Return the (X, Y) coordinate for the center point of the cell that contains the specified text.  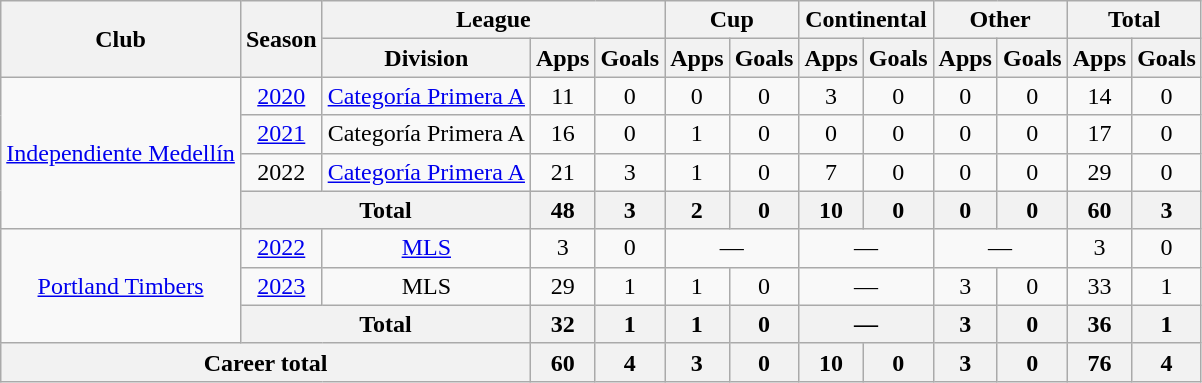
Continental (866, 20)
32 (562, 324)
7 (831, 172)
11 (562, 96)
33 (1099, 286)
Independiente Medellín (121, 153)
21 (562, 172)
Career total (266, 362)
16 (562, 134)
14 (1099, 96)
2023 (281, 286)
League (494, 20)
Portland Timbers (121, 286)
36 (1099, 324)
Club (121, 39)
Season (281, 39)
76 (1099, 362)
2 (697, 210)
Cup (732, 20)
Division (426, 58)
17 (1099, 134)
Other (1000, 20)
48 (562, 210)
2020 (281, 96)
2021 (281, 134)
